Identify which cell holds the provided text, then report its [x, y] central coordinate. 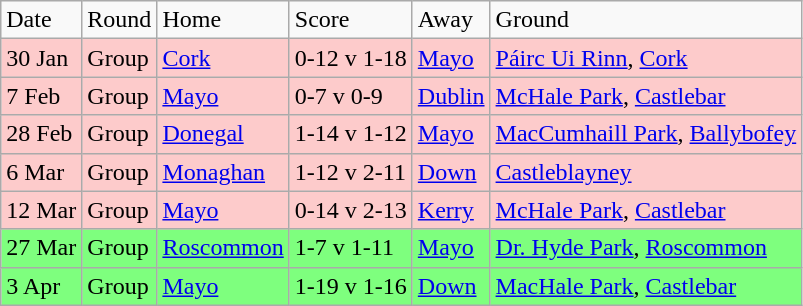
1-7 v 1-11 [350, 248]
Roscommon [223, 248]
Dr. Hyde Park, Roscommon [646, 248]
Date [42, 20]
1-19 v 1-16 [350, 286]
MacCumhaill Park, Ballybofey [646, 134]
Castleblayney [646, 172]
Cork [223, 58]
6 Mar [42, 172]
Páirc Ui Rinn, Cork [646, 58]
Round [120, 20]
1-14 v 1-12 [350, 134]
Kerry [451, 210]
3 Apr [42, 286]
0-7 v 0-9 [350, 96]
Ground [646, 20]
Score [350, 20]
27 Mar [42, 248]
Dublin [451, 96]
30 Jan [42, 58]
0-12 v 1-18 [350, 58]
Donegal [223, 134]
0-14 v 2-13 [350, 210]
1-12 v 2-11 [350, 172]
MacHale Park, Castlebar [646, 286]
Monaghan [223, 172]
12 Mar [42, 210]
Home [223, 20]
Away [451, 20]
7 Feb [42, 96]
28 Feb [42, 134]
